Find where the given text appears and provide that cell's center as (x, y) coordinate. 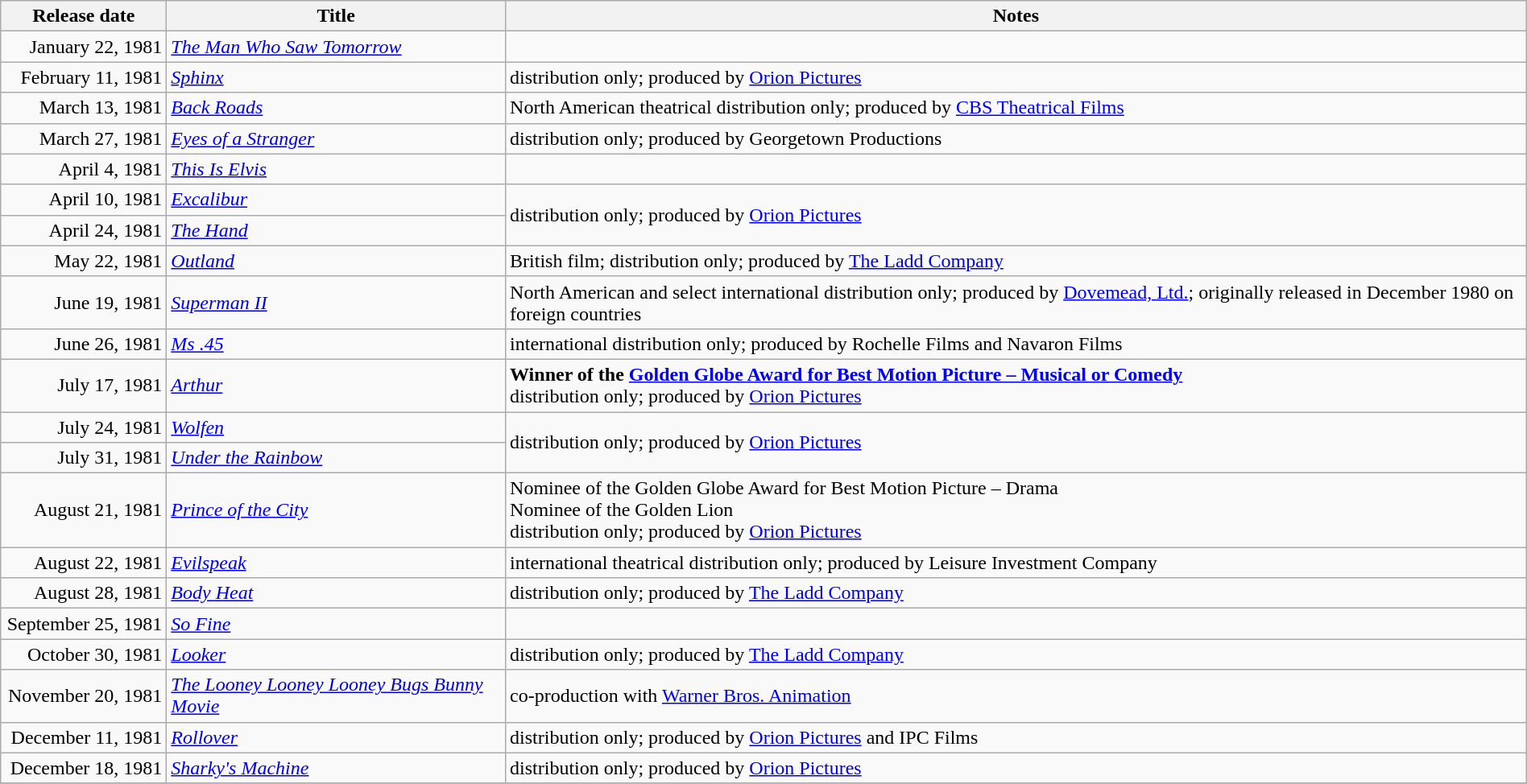
So Fine (337, 624)
Arthur (337, 385)
April 4, 1981 (84, 169)
This Is Elvis (337, 169)
Excalibur (337, 200)
Rollover (337, 737)
Outland (337, 261)
March 13, 1981 (84, 108)
November 20, 1981 (84, 695)
British film; distribution only; produced by The Ladd Company (1016, 261)
distribution only; produced by Georgetown Productions (1016, 138)
Superman II (337, 303)
Under the Rainbow (337, 458)
North American theatrical distribution only; produced by CBS Theatrical Films (1016, 108)
The Hand (337, 230)
Release date (84, 16)
July 17, 1981 (84, 385)
September 25, 1981 (84, 624)
international distribution only; produced by Rochelle Films and Navaron Films (1016, 344)
June 26, 1981 (84, 344)
December 11, 1981 (84, 737)
June 19, 1981 (84, 303)
May 22, 1981 (84, 261)
October 30, 1981 (84, 654)
The Looney Looney Looney Bugs Bunny Movie (337, 695)
co-production with Warner Bros. Animation (1016, 695)
January 22, 1981 (84, 47)
Evilspeak (337, 563)
February 11, 1981 (84, 77)
Looker (337, 654)
Body Heat (337, 593)
The Man Who Saw Tomorrow (337, 47)
December 18, 1981 (84, 768)
Sphinx (337, 77)
July 31, 1981 (84, 458)
Back Roads (337, 108)
Nominee of the Golden Globe Award for Best Motion Picture – DramaNominee of the Golden Liondistribution only; produced by Orion Pictures (1016, 510)
Notes (1016, 16)
Prince of the City (337, 510)
Ms .45 (337, 344)
July 24, 1981 (84, 427)
Winner of the Golden Globe Award for Best Motion Picture – Musical or Comedydistribution only; produced by Orion Pictures (1016, 385)
April 10, 1981 (84, 200)
April 24, 1981 (84, 230)
Eyes of a Stranger (337, 138)
international theatrical distribution only; produced by Leisure Investment Company (1016, 563)
distribution only; produced by Orion Pictures and IPC Films (1016, 737)
August 22, 1981 (84, 563)
North American and select international distribution only; produced by Dovemead, Ltd.; originally released in December 1980 on foreign countries (1016, 303)
August 28, 1981 (84, 593)
August 21, 1981 (84, 510)
Sharky's Machine (337, 768)
Title (337, 16)
Wolfen (337, 427)
March 27, 1981 (84, 138)
